Return (X, Y) of the center of cell containing provided text 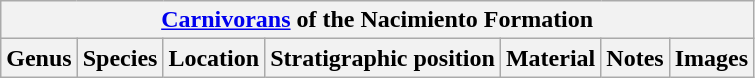
Carnivorans of the Nacimiento Formation (378, 20)
Genus (39, 58)
Material (550, 58)
Images (711, 58)
Stratigraphic position (383, 58)
Location (214, 58)
Species (120, 58)
Notes (635, 58)
